Pinpoint the cell where the given text exists, returning its (X, Y) midpoint coordinate. 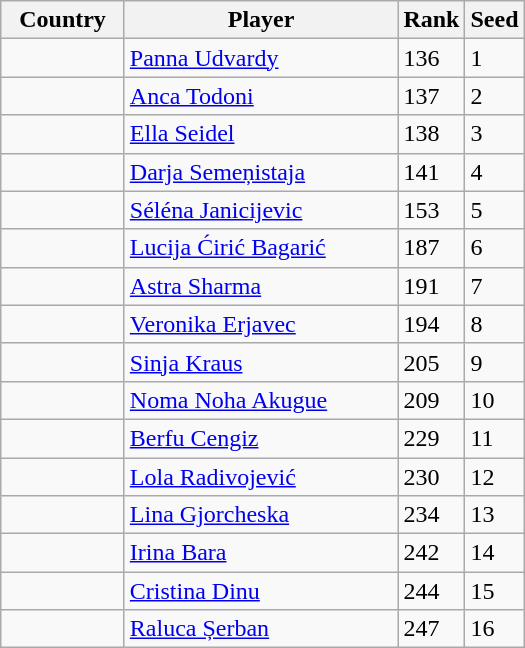
Cristina Dinu (261, 591)
153 (432, 210)
187 (432, 248)
15 (494, 591)
7 (494, 286)
5 (494, 210)
Astra Sharma (261, 286)
Country (63, 20)
230 (432, 477)
Noma Noha Akugue (261, 400)
2 (494, 96)
138 (432, 134)
Veronika Erjavec (261, 324)
Raluca Șerban (261, 629)
Lola Radivojević (261, 477)
Sinja Kraus (261, 362)
Séléna Janicijevic (261, 210)
4 (494, 172)
136 (432, 58)
16 (494, 629)
14 (494, 553)
Anca Todoni (261, 96)
Irina Bara (261, 553)
Panna Udvardy (261, 58)
10 (494, 400)
242 (432, 553)
8 (494, 324)
3 (494, 134)
234 (432, 515)
Rank (432, 20)
Berfu Cengiz (261, 438)
Darja Semeņistaja (261, 172)
244 (432, 591)
Lina Gjorcheska (261, 515)
6 (494, 248)
209 (432, 400)
Ella Seidel (261, 134)
141 (432, 172)
194 (432, 324)
205 (432, 362)
11 (494, 438)
1 (494, 58)
Lucija Ćirić Bagarić (261, 248)
9 (494, 362)
191 (432, 286)
229 (432, 438)
137 (432, 96)
Player (261, 20)
12 (494, 477)
13 (494, 515)
247 (432, 629)
Seed (494, 20)
